For the text-containing cell, return its midpoint in (x, y) coordinate format. 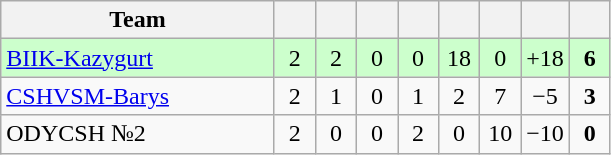
CSHVSM-Barys (138, 96)
−5 (546, 96)
ODYCSH №2 (138, 134)
−10 (546, 134)
6 (590, 58)
+18 (546, 58)
BIIK-Kazygurt (138, 58)
Team (138, 20)
10 (500, 134)
3 (590, 96)
7 (500, 96)
18 (460, 58)
